Output the (X, Y) coordinate of the center of the cell containing the given text.  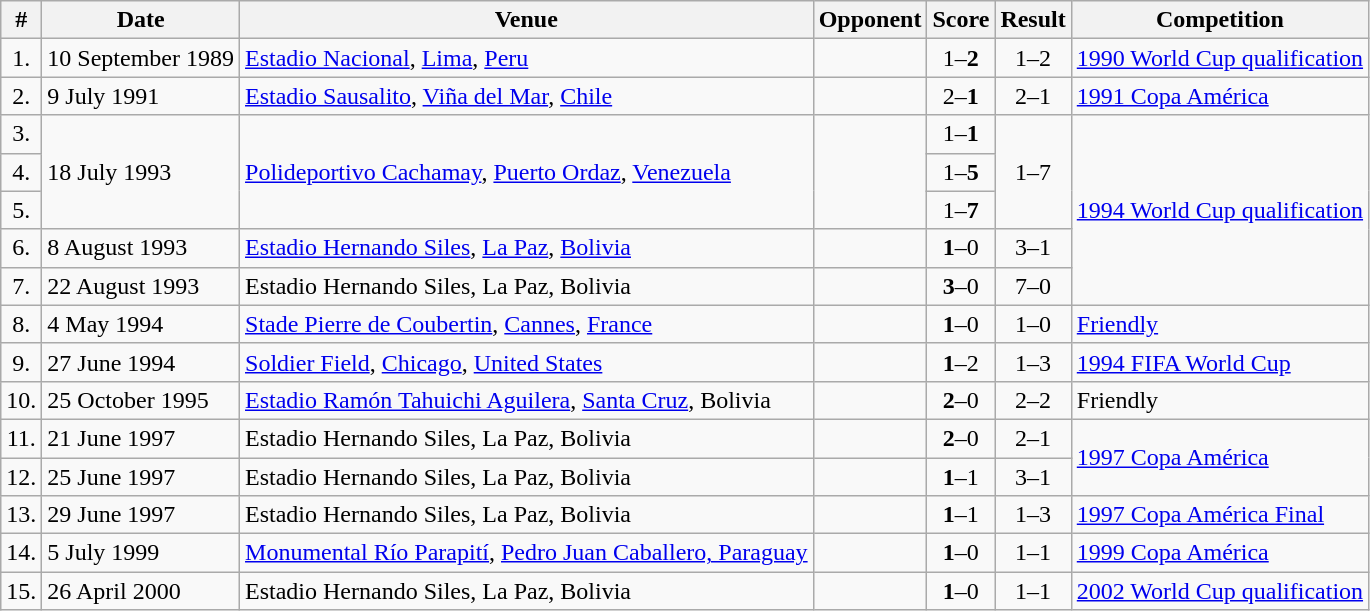
Polideportivo Cachamay, Puerto Ordaz, Venezuela (527, 172)
11. (22, 438)
6. (22, 248)
3. (22, 134)
9. (22, 362)
10 September 1989 (141, 58)
4 May 1994 (141, 324)
1994 World Cup qualification (1220, 210)
Venue (527, 20)
Estadio Ramón Tahuichi Aguilera, Santa Cruz, Bolivia (527, 400)
14. (22, 553)
1997 Copa América Final (1220, 515)
5 July 1999 (141, 553)
26 April 2000 (141, 591)
10. (22, 400)
29 June 1997 (141, 515)
25 June 1997 (141, 477)
Estadio Sausalito, Viña del Mar, Chile (527, 96)
Soldier Field, Chicago, United States (527, 362)
3–0 (961, 286)
Stade Pierre de Coubertin, Cannes, France (527, 324)
Opponent (870, 20)
13. (22, 515)
25 October 1995 (141, 400)
# (22, 20)
8 August 1993 (141, 248)
2–2 (1033, 400)
1–5 (961, 172)
9 July 1991 (141, 96)
Competition (1220, 20)
4. (22, 172)
5. (22, 210)
21 June 1997 (141, 438)
15. (22, 591)
Monumental Río Parapití, Pedro Juan Caballero, Paraguay (527, 553)
1999 Copa América (1220, 553)
8. (22, 324)
Score (961, 20)
7. (22, 286)
1991 Copa América (1220, 96)
1994 FIFA World Cup (1220, 362)
Date (141, 20)
12. (22, 477)
27 June 1994 (141, 362)
2. (22, 96)
1997 Copa América (1220, 457)
Result (1033, 20)
Estadio Nacional, Lima, Peru (527, 58)
1990 World Cup qualification (1220, 58)
1. (22, 58)
18 July 1993 (141, 172)
22 August 1993 (141, 286)
2002 World Cup qualification (1220, 591)
7–0 (1033, 286)
